Provide the [x, y] coordinate of the cell's center where the given text is located.  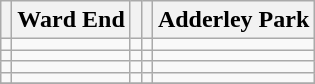
Ward End [71, 20]
Adderley Park [233, 20]
